Find where the given text appears and provide that cell's center as [x, y] coordinate. 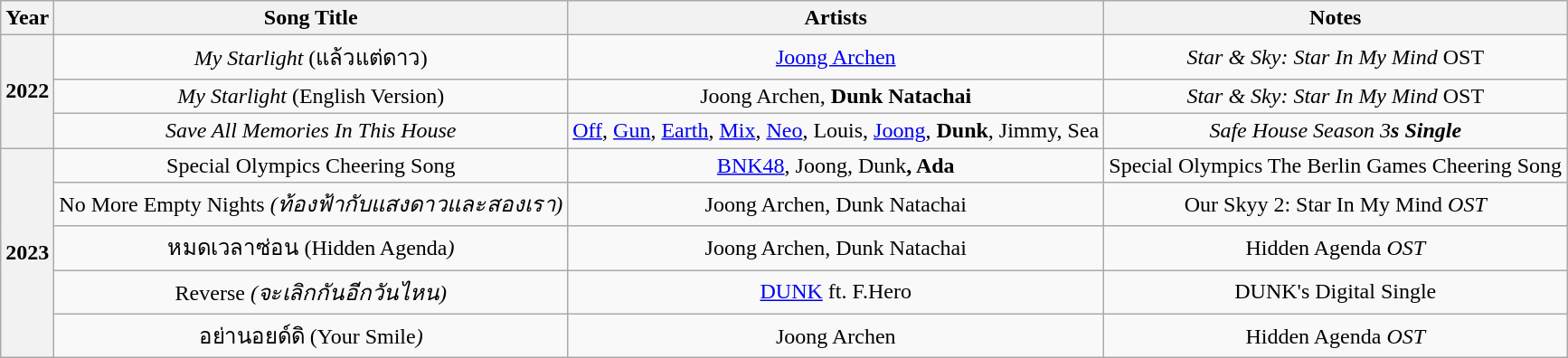
No More Empty Nights (ท้องฟ้ากับแสงดาวและสองเรา) [311, 204]
Special Olympics The Berlin Games Cheering Song [1336, 165]
Off, Gun, Earth, Mix, Neo, Louis, Joong, Dunk, Jimmy, Sea [836, 130]
Song Title [311, 18]
My Starlight (English Version) [311, 96]
DUNK ft. F.Hero [836, 293]
Reverse (จะเลิกกันอีกวันไหน) [311, 293]
Save All Memories In This House [311, 130]
My Starlight (แล้วแต่ดาว) [311, 58]
Special Olympics Cheering Song [311, 165]
BNK48, Joong, Dunk, Ada [836, 165]
Our Skyy 2: Star In My Mind OST [1336, 204]
DUNK's Digital Single [1336, 293]
หมดเวลาซ่อน (Hidden Agenda) [311, 248]
Safe House Season 3s Single [1336, 130]
2023 [27, 253]
2022 [27, 92]
อย่านอยด์ดิ (Your Smile) [311, 336]
Artists [836, 18]
Notes [1336, 18]
Year [27, 18]
